Find where the given text appears and provide that cell's center as [X, Y] coordinate. 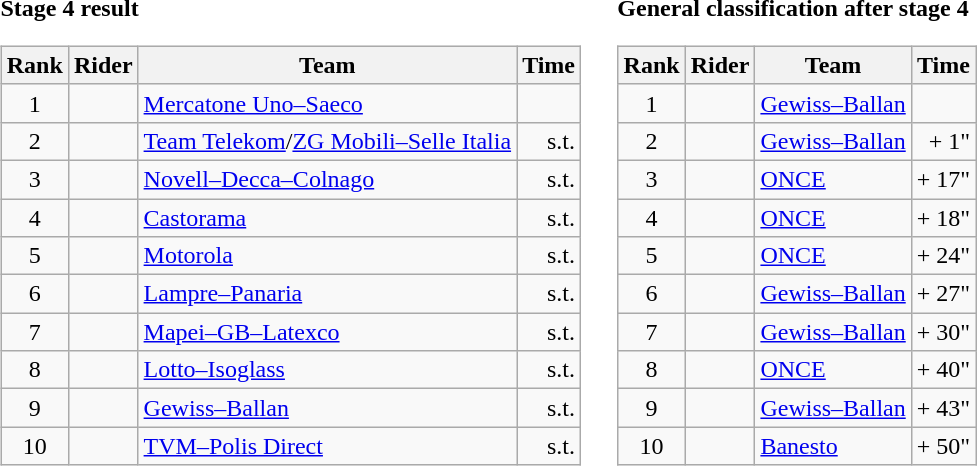
+ 30" [943, 332]
Motorola [328, 256]
+ 40" [943, 370]
Team Telekom/ZG Mobili–Selle Italia [328, 141]
+ 18" [943, 217]
Castorama [328, 217]
Novell–Decca–Colnago [328, 179]
Banesto [833, 446]
TVM–Polis Direct [328, 446]
Mapei–GB–Latexco [328, 332]
+ 1" [943, 141]
Mercatone Uno–Saeco [328, 103]
Lampre–Panaria [328, 294]
+ 17" [943, 179]
+ 50" [943, 446]
+ 43" [943, 408]
+ 27" [943, 294]
+ 24" [943, 256]
Lotto–Isoglass [328, 370]
